Return the [x, y] coordinate for the center point of the cell that contains the specified text.  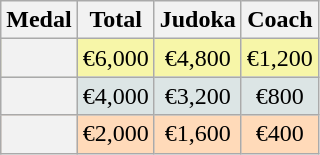
Medal [39, 20]
Coach [280, 20]
€4,800 [198, 58]
€6,000 [116, 58]
€3,200 [198, 96]
Total [116, 20]
€2,000 [116, 134]
Judoka [198, 20]
€400 [280, 134]
€4,000 [116, 96]
€1,200 [280, 58]
€1,600 [198, 134]
€800 [280, 96]
